Locate the cell with the specified text and output its [X, Y] center coordinate. 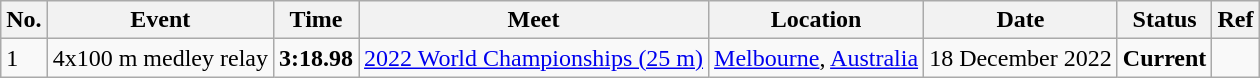
1 [24, 58]
Location [816, 20]
Time [316, 20]
4x100 m medley relay [160, 58]
Melbourne, Australia [816, 58]
Event [160, 20]
Date [1021, 20]
18 December 2022 [1021, 58]
2022 World Championships (25 m) [534, 58]
3:18.98 [316, 58]
Ref [1236, 20]
Status [1164, 20]
Meet [534, 20]
No. [24, 20]
Current [1164, 58]
